Find where the given text appears and provide that cell's center as (X, Y) coordinate. 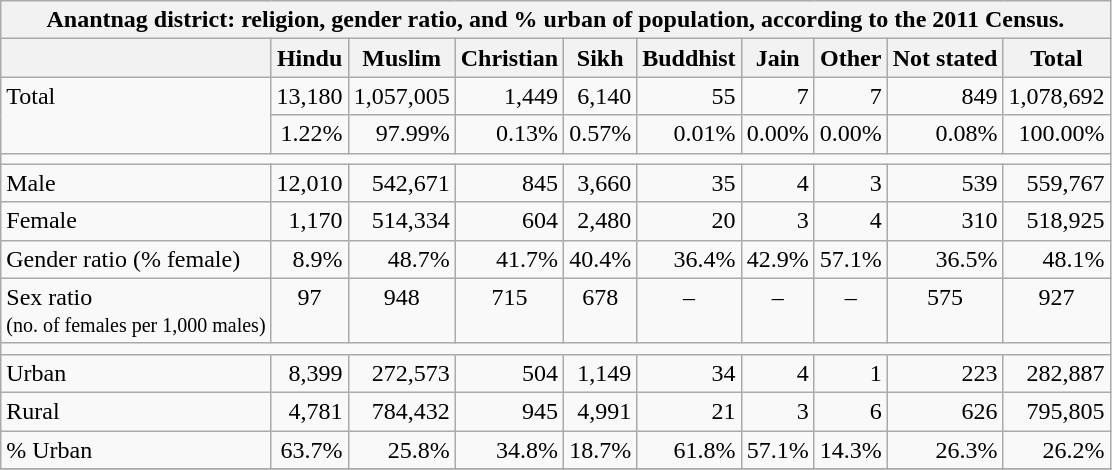
927 (1056, 310)
Sex ratio (no. of females per 1,000 males) (136, 310)
1.22% (310, 134)
1,449 (509, 96)
626 (945, 411)
36.4% (689, 259)
Male (136, 183)
1,078,692 (1056, 96)
55 (689, 96)
3,660 (600, 183)
2,480 (600, 221)
310 (945, 221)
795,805 (1056, 411)
40.4% (600, 259)
% Urban (136, 449)
0.57% (600, 134)
34 (689, 373)
26.3% (945, 449)
97.99% (402, 134)
715 (509, 310)
Sikh (600, 58)
Gender ratio (% female) (136, 259)
1,149 (600, 373)
945 (509, 411)
21 (689, 411)
272,573 (402, 373)
20 (689, 221)
Other (850, 58)
1,057,005 (402, 96)
845 (509, 183)
Hindu (310, 58)
41.7% (509, 259)
6,140 (600, 96)
97 (310, 310)
Christian (509, 58)
514,334 (402, 221)
100.00% (1056, 134)
48.7% (402, 259)
Rural (136, 411)
0.01% (689, 134)
8,399 (310, 373)
504 (509, 373)
1,170 (310, 221)
48.1% (1056, 259)
Not stated (945, 58)
678 (600, 310)
0.13% (509, 134)
604 (509, 221)
Urban (136, 373)
Anantnag district: religion, gender ratio, and % urban of population, according to the 2011 Census. (556, 20)
13,180 (310, 96)
61.8% (689, 449)
36.5% (945, 259)
18.7% (600, 449)
223 (945, 373)
35 (689, 183)
26.2% (1056, 449)
Muslim (402, 58)
542,671 (402, 183)
784,432 (402, 411)
Jain (778, 58)
1 (850, 373)
518,925 (1056, 221)
6 (850, 411)
4,781 (310, 411)
282,887 (1056, 373)
Buddhist (689, 58)
42.9% (778, 259)
8.9% (310, 259)
559,767 (1056, 183)
34.8% (509, 449)
4,991 (600, 411)
12,010 (310, 183)
14.3% (850, 449)
948 (402, 310)
63.7% (310, 449)
0.08% (945, 134)
849 (945, 96)
575 (945, 310)
25.8% (402, 449)
Female (136, 221)
539 (945, 183)
